For the text-containing cell, return its midpoint in [x, y] coordinate format. 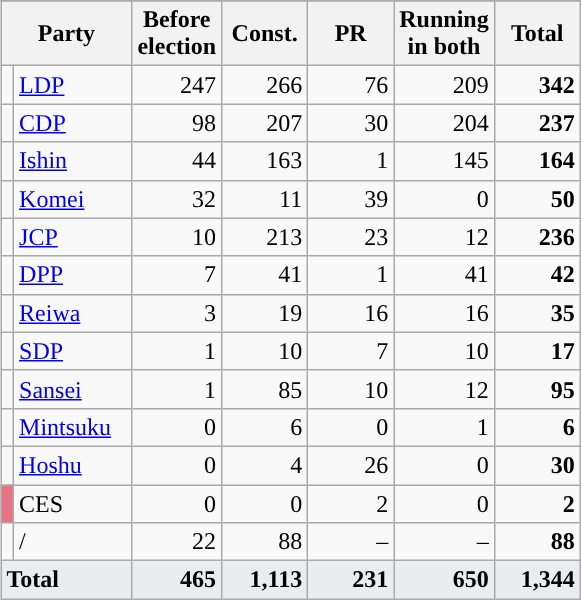
Party [66, 34]
207 [265, 123]
35 [537, 313]
85 [265, 389]
231 [351, 580]
Running in both [444, 34]
Komei [73, 199]
164 [537, 161]
1,113 [265, 580]
23 [351, 237]
4 [265, 465]
11 [265, 199]
266 [265, 85]
213 [265, 237]
163 [265, 161]
650 [444, 580]
PR [351, 34]
32 [177, 199]
Mintsuku [73, 427]
465 [177, 580]
Reiwa [73, 313]
44 [177, 161]
247 [177, 85]
/ [73, 542]
3 [177, 313]
SDP [73, 351]
CES [73, 503]
22 [177, 542]
39 [351, 199]
26 [351, 465]
50 [537, 199]
42 [537, 275]
Hoshu [73, 465]
236 [537, 237]
19 [265, 313]
145 [444, 161]
LDP [73, 85]
342 [537, 85]
CDP [73, 123]
98 [177, 123]
209 [444, 85]
1,344 [537, 580]
95 [537, 389]
Sansei [73, 389]
237 [537, 123]
17 [537, 351]
Ishin [73, 161]
76 [351, 85]
JCP [73, 237]
DPP [73, 275]
204 [444, 123]
Const. [265, 34]
Before election [177, 34]
